From the cell containing the given text, extract its center point as [X, Y] coordinate. 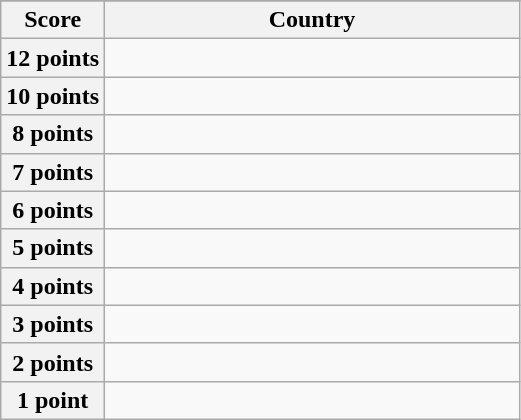
12 points [53, 58]
4 points [53, 286]
6 points [53, 210]
8 points [53, 134]
2 points [53, 362]
Score [53, 20]
10 points [53, 96]
5 points [53, 248]
Country [312, 20]
7 points [53, 172]
1 point [53, 400]
3 points [53, 324]
